Search for the cell housing the specified text and yield its (x, y) center coordinate. 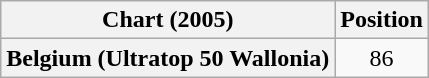
Chart (2005) (168, 20)
Position (382, 20)
86 (382, 58)
Belgium (Ultratop 50 Wallonia) (168, 58)
